Pinpoint the cell where the given text exists, returning its (x, y) midpoint coordinate. 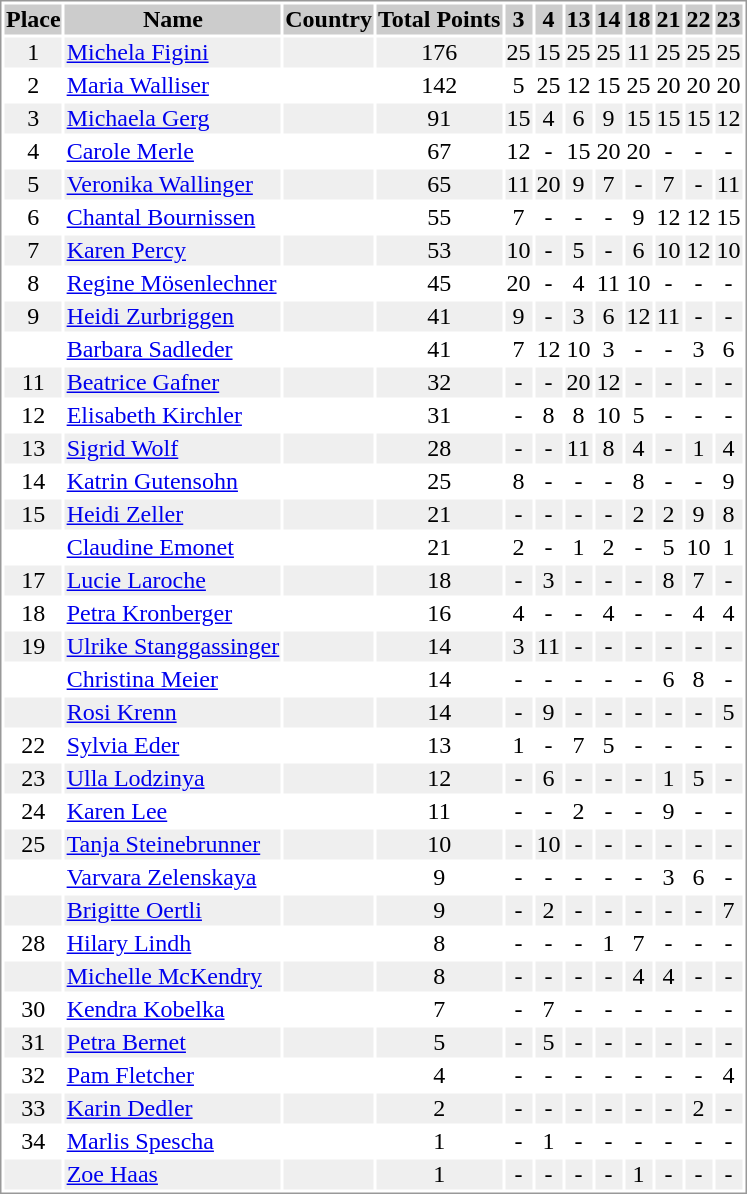
91 (438, 119)
Chantal Bournissen (173, 217)
Michaela Gerg (173, 119)
Barbara Sadleder (173, 349)
Marlis Spescha (173, 1141)
Place (33, 19)
Hilary Lindh (173, 943)
19 (33, 647)
Ulrike Stanggassinger (173, 647)
55 (438, 217)
Petra Kronberger (173, 613)
65 (438, 185)
Karin Dedler (173, 1109)
Ulla Lodzinya (173, 779)
24 (33, 811)
Varvara Zelenskaya (173, 877)
17 (33, 581)
Katrin Gutensohn (173, 481)
Zoe Haas (173, 1175)
Michela Figini (173, 53)
176 (438, 53)
67 (438, 151)
Carole Merle (173, 151)
Rosi Krenn (173, 713)
Country (329, 19)
Brigitte Oertli (173, 911)
45 (438, 283)
Veronika Wallinger (173, 185)
Regine Mösenlechner (173, 283)
Total Points (438, 19)
Karen Percy (173, 251)
142 (438, 85)
Michelle McKendry (173, 977)
Karen Lee (173, 811)
Kendra Kobelka (173, 1009)
Christina Meier (173, 679)
34 (33, 1141)
Petra Bernet (173, 1043)
Tanja Steinebrunner (173, 845)
53 (438, 251)
Claudine Emonet (173, 547)
16 (438, 613)
Heidi Zurbriggen (173, 317)
Elisabeth Kirchler (173, 415)
Name (173, 19)
Beatrice Gafner (173, 383)
Sigrid Wolf (173, 449)
Maria Walliser (173, 85)
Heidi Zeller (173, 515)
30 (33, 1009)
33 (33, 1109)
Pam Fletcher (173, 1075)
Sylvia Eder (173, 745)
Lucie Laroche (173, 581)
